Search for the cell housing the specified text and yield its [X, Y] center coordinate. 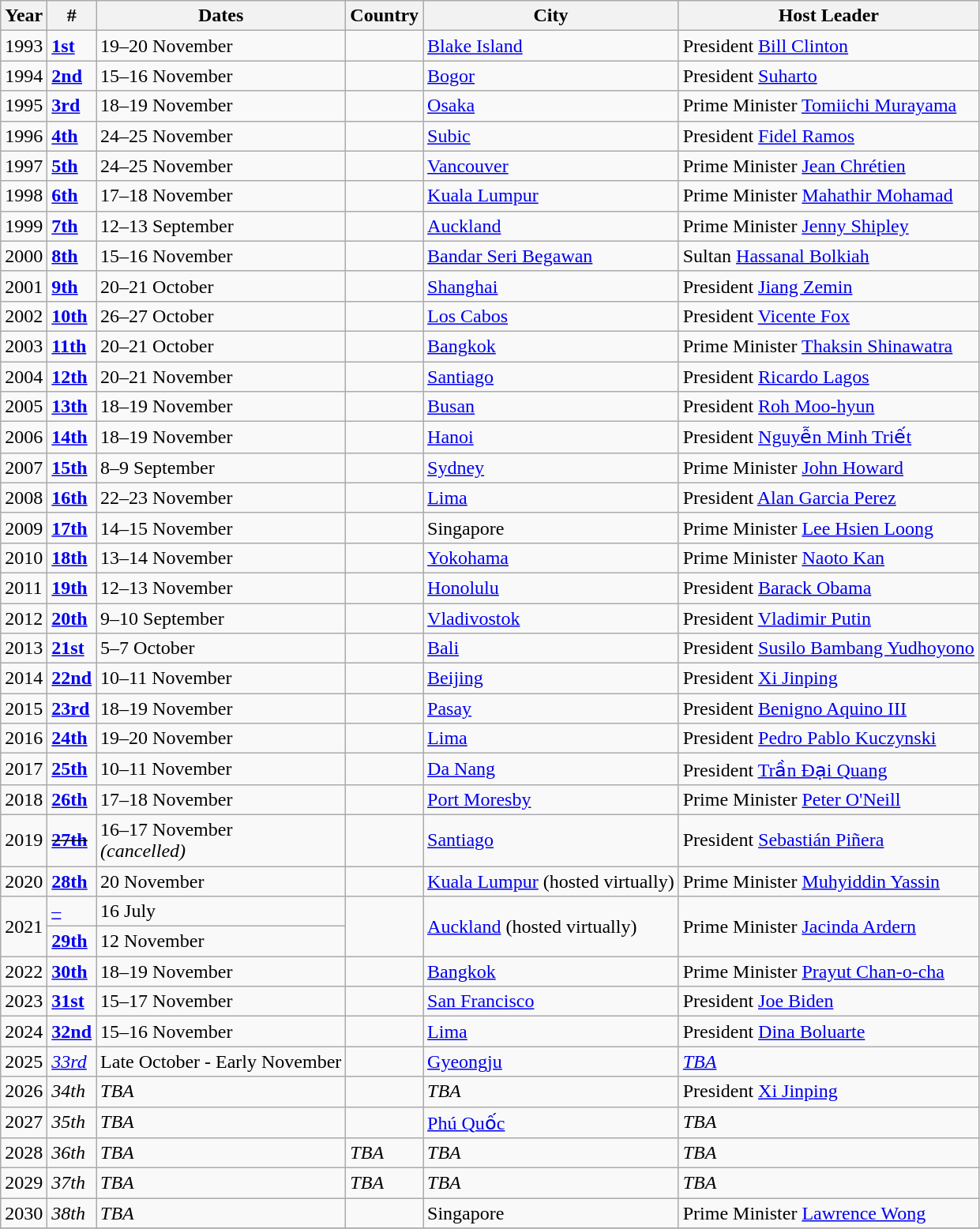
Prime Minister John Howard [828, 468]
2012 [24, 618]
2029 [24, 1183]
President Benigno Aquino III [828, 708]
Port Moresby [551, 799]
President Pedro Pablo Kuczynski [828, 739]
5th [72, 166]
Auckland (hosted virtually) [551, 926]
2007 [24, 468]
City [551, 16]
20 November [221, 881]
2010 [24, 558]
38th [72, 1213]
16–17 November (cancelled) [221, 840]
8–9 September [221, 468]
2004 [24, 377]
Gyeongju [551, 1062]
2001 [24, 286]
8th [72, 256]
President Jiang Zemin [828, 286]
Hanoi [551, 438]
13–14 November [221, 558]
26–27 October [221, 316]
President Barack Obama [828, 588]
Auckland [551, 226]
2023 [24, 1002]
Prime Minister Muhyiddin Yassin [828, 881]
2008 [24, 498]
2000 [24, 256]
President Fidel Ramos [828, 136]
1997 [24, 166]
3rd [72, 106]
16th [72, 498]
Prime Minister Peter O'Neill [828, 799]
President Roh Moo-hyun [828, 407]
2020 [24, 881]
2021 [24, 926]
Prime Minister Jacinda Ardern [828, 926]
President Vicente Fox [828, 316]
24th [72, 739]
2017 [24, 769]
Yokohama [551, 558]
37th [72, 1183]
2025 [24, 1062]
President Vladimir Putin [828, 618]
Vladivostok [551, 618]
President Susilo Bambang Yudhoyono [828, 648]
Prime Minister Mahathir Mohamad [828, 196]
27th [72, 840]
Sydney [551, 468]
16 July [221, 911]
2018 [24, 799]
President Dina Boluarte [828, 1032]
Da Nang [551, 769]
32nd [72, 1032]
26th [72, 799]
Osaka [551, 106]
2013 [24, 648]
11th [72, 346]
Busan [551, 407]
14–15 November [221, 528]
12th [72, 377]
President Sebastián Piñera [828, 840]
2030 [24, 1213]
12 November [221, 941]
Prime Minister Tomiichi Murayama [828, 106]
President Joe Biden [828, 1002]
Kuala Lumpur [551, 196]
31st [72, 1002]
17th [72, 528]
10th [72, 316]
Prime Minister Prayut Chan-o-cha [828, 972]
Phú Quốc [551, 1122]
2009 [24, 528]
Prime Minister Lee Hsien Loong [828, 528]
9th [72, 286]
Sultan Hassanal Bolkiah [828, 256]
2016 [24, 739]
2015 [24, 708]
23rd [72, 708]
12–13 November [221, 588]
22–23 November [221, 498]
Year [24, 16]
Kuala Lumpur (hosted virtually) [551, 881]
5–7 October [221, 648]
President Ricardo Lagos [828, 377]
18th [72, 558]
28th [72, 881]
Bandar Seri Begawan [551, 256]
1st [72, 46]
15–17 November [221, 1002]
20–21 November [221, 377]
14th [72, 438]
2nd [72, 76]
15th [72, 468]
2006 [24, 438]
6th [72, 196]
29th [72, 941]
Prime Minister Jean Chrétien [828, 166]
2024 [24, 1032]
Prime Minister Thaksin Shinawatra [828, 346]
Country [385, 16]
– [72, 911]
Los Cabos [551, 316]
21st [72, 648]
1999 [24, 226]
1993 [24, 46]
Prime Minister Jenny Shipley [828, 226]
2028 [24, 1153]
Beijing [551, 678]
President Alan Garcia Perez [828, 498]
9–10 September [221, 618]
Subic [551, 136]
Prime Minister Naoto Kan [828, 558]
2027 [24, 1122]
Shanghai [551, 286]
Pasay [551, 708]
34th [72, 1092]
Bogor [551, 76]
San Francisco [551, 1002]
20th [72, 618]
2022 [24, 972]
33rd [72, 1062]
7th [72, 226]
2005 [24, 407]
4th [72, 136]
1998 [24, 196]
19th [72, 588]
President Suharto [828, 76]
Bali [551, 648]
1994 [24, 76]
35th [72, 1122]
President Bill Clinton [828, 46]
Blake Island [551, 46]
25th [72, 769]
Dates [221, 16]
# [72, 16]
Vancouver [551, 166]
12–13 September [221, 226]
President Trần Đại Quang [828, 769]
2011 [24, 588]
2014 [24, 678]
2026 [24, 1092]
2003 [24, 346]
1996 [24, 136]
Late October - Early November [221, 1062]
30th [72, 972]
22nd [72, 678]
1995 [24, 106]
Honolulu [551, 588]
President Nguyễn Minh Triết [828, 438]
Prime Minister Lawrence Wong [828, 1213]
Host Leader [828, 16]
36th [72, 1153]
2019 [24, 840]
13th [72, 407]
2002 [24, 316]
